Output the (X, Y) coordinate of the center of the cell containing the given text.  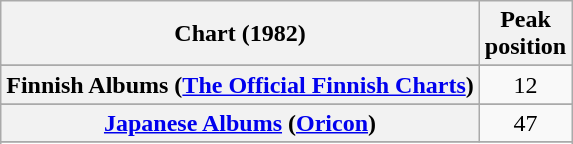
Japanese Albums (Oricon) (240, 123)
Chart (1982) (240, 34)
47 (525, 123)
Finnish Albums (The Official Finnish Charts) (240, 85)
Peakposition (525, 34)
12 (525, 85)
